Capture the cell that displays the provided text and extract its (x, y) central coordinate. 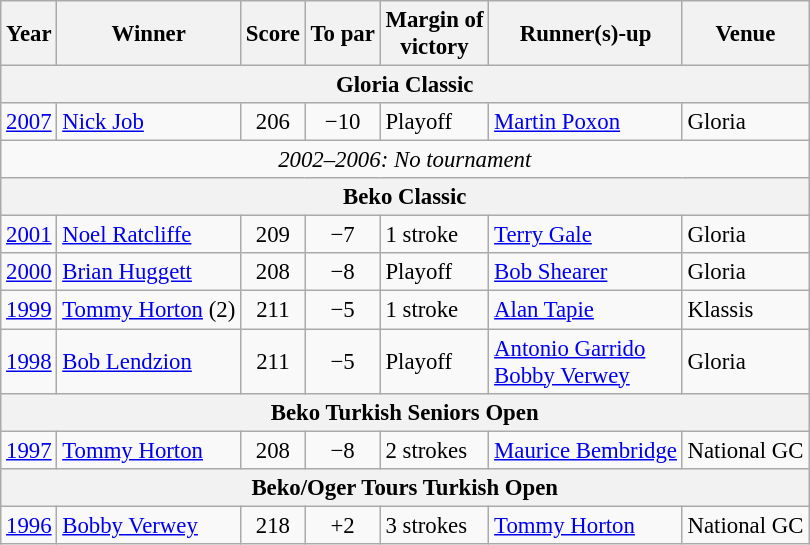
Gloria Classic (405, 85)
Bobby Verwey (149, 525)
1999 (29, 310)
Year (29, 34)
Bob Lendzion (149, 362)
Terry Gale (586, 235)
Alan Tapie (586, 310)
Tommy Horton (2) (149, 310)
2002–2006: No tournament (405, 160)
206 (274, 122)
Beko Turkish Seniors Open (405, 412)
2000 (29, 273)
1996 (29, 525)
Beko Classic (405, 197)
218 (274, 525)
Margin ofvictory (434, 34)
Score (274, 34)
Beko/Oger Tours Turkish Open (405, 487)
+2 (342, 525)
Maurice Bembridge (586, 450)
2001 (29, 235)
To par (342, 34)
Brian Huggett (149, 273)
1997 (29, 450)
Runner(s)-up (586, 34)
−10 (342, 122)
Venue (745, 34)
−7 (342, 235)
2007 (29, 122)
Martin Poxon (586, 122)
3 strokes (434, 525)
Bob Shearer (586, 273)
Nick Job (149, 122)
209 (274, 235)
Noel Ratcliffe (149, 235)
2 strokes (434, 450)
Winner (149, 34)
Antonio Garrido Bobby Verwey (586, 362)
Klassis (745, 310)
1998 (29, 362)
